Identify which cell holds the provided text, then report its (x, y) central coordinate. 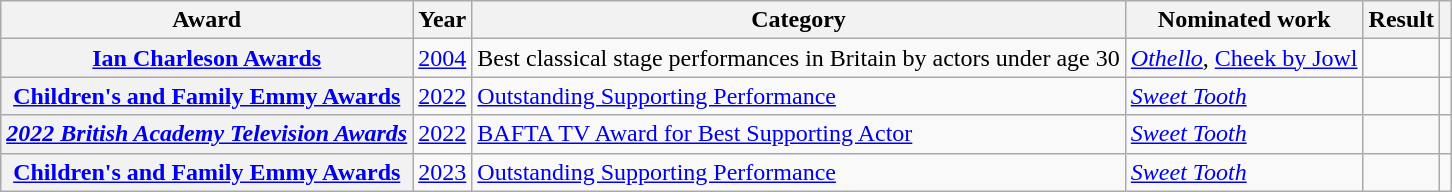
Nominated work (1244, 20)
Ian Charleson Awards (207, 58)
Year (442, 20)
BAFTA TV Award for Best Supporting Actor (799, 134)
2004 (442, 58)
2023 (442, 172)
2022 British Academy Television Awards (207, 134)
Best classical stage performances in Britain by actors under age 30 (799, 58)
Category (799, 20)
Award (207, 20)
Othello, Cheek by Jowl (1244, 58)
Result (1401, 20)
